Return [X, Y] of the center of cell containing provided text 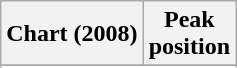
Chart (2008) [72, 34]
Peakposition [189, 34]
